Output the [x, y] coordinate of the center of the cell containing the given text.  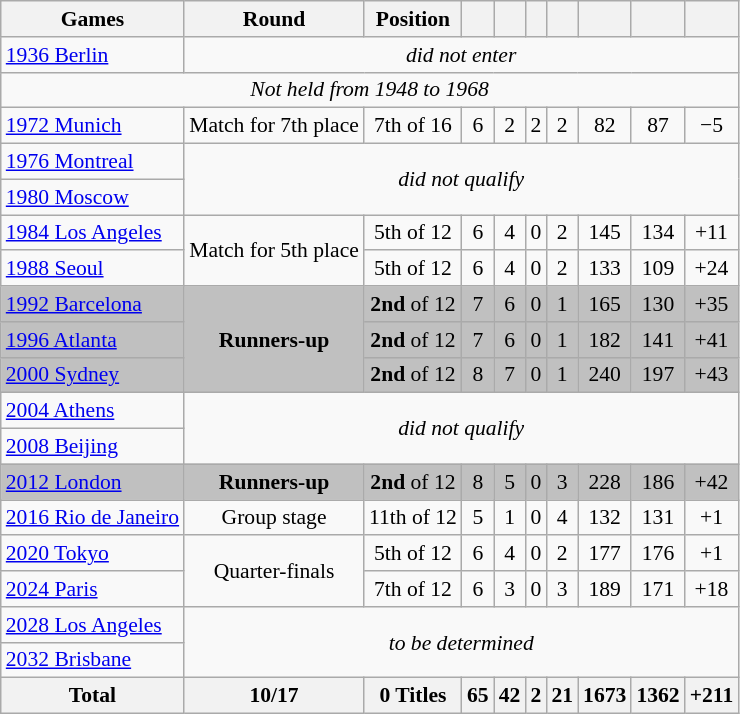
1992 Barcelona [92, 304]
2012 London [92, 482]
+42 [712, 482]
182 [604, 340]
−5 [712, 126]
2020 Tokyo [92, 554]
2004 Athens [92, 411]
132 [604, 518]
Quarter-finals [274, 572]
2000 Sydney [92, 375]
2008 Beijing [92, 447]
0 Titles [413, 696]
133 [604, 269]
7th of 12 [413, 589]
+11 [712, 233]
+211 [712, 696]
130 [658, 304]
+24 [712, 269]
11th of 12 [413, 518]
141 [658, 340]
165 [604, 304]
+43 [712, 375]
189 [604, 589]
did not enter [461, 55]
Match for 7th place [274, 126]
1936 Berlin [92, 55]
131 [658, 518]
177 [604, 554]
1996 Atlanta [92, 340]
240 [604, 375]
Match for 5th place [274, 250]
186 [658, 482]
2016 Rio de Janeiro [92, 518]
134 [658, 233]
+41 [712, 340]
+18 [712, 589]
Group stage [274, 518]
82 [604, 126]
1984 Los Angeles [92, 233]
Total [92, 696]
2028 Los Angeles [92, 625]
1972 Munich [92, 126]
+35 [712, 304]
1362 [658, 696]
1980 Moscow [92, 197]
197 [658, 375]
Games [92, 19]
1976 Montreal [92, 162]
109 [658, 269]
171 [658, 589]
176 [658, 554]
7th of 16 [413, 126]
Round [274, 19]
10/17 [274, 696]
145 [604, 233]
1988 Seoul [92, 269]
65 [478, 696]
87 [658, 126]
2032 Brisbane [92, 660]
2024 Paris [92, 589]
228 [604, 482]
42 [510, 696]
Not held from 1948 to 1968 [370, 90]
Position [413, 19]
to be determined [461, 642]
1673 [604, 696]
21 [562, 696]
